Detect which cell encompasses the target text, then output its [x, y] center coordinate. 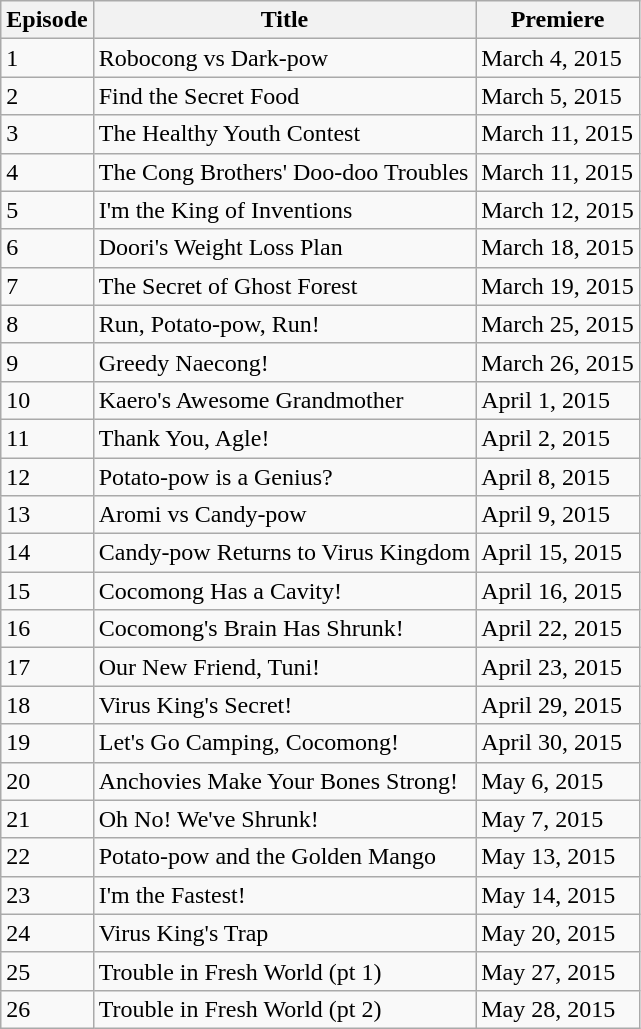
Virus King's Secret! [284, 705]
May 13, 2015 [558, 857]
April 8, 2015 [558, 477]
May 7, 2015 [558, 819]
I'm the Fastest! [284, 895]
May 14, 2015 [558, 895]
Kaero's Awesome Grandmother [284, 400]
13 [47, 515]
Episode [47, 20]
May 6, 2015 [558, 781]
12 [47, 477]
April 30, 2015 [558, 743]
May 27, 2015 [558, 971]
1 [47, 58]
The Secret of Ghost Forest [284, 286]
16 [47, 629]
Trouble in Fresh World (pt 1) [284, 971]
7 [47, 286]
April 22, 2015 [558, 629]
April 9, 2015 [558, 515]
I'm the King of Inventions [284, 210]
22 [47, 857]
15 [47, 591]
March 4, 2015 [558, 58]
Oh No! We've Shrunk! [284, 819]
21 [47, 819]
Run, Potato-pow, Run! [284, 324]
19 [47, 743]
14 [47, 553]
25 [47, 971]
Our New Friend, Tuni! [284, 667]
April 23, 2015 [558, 667]
Anchovies Make Your Bones Strong! [284, 781]
April 16, 2015 [558, 591]
Aromi vs Candy-pow [284, 515]
Potato-pow is a Genius? [284, 477]
9 [47, 362]
March 12, 2015 [558, 210]
26 [47, 1009]
23 [47, 895]
11 [47, 438]
Virus King's Trap [284, 933]
5 [47, 210]
April 15, 2015 [558, 553]
4 [47, 172]
Cocomong's Brain Has Shrunk! [284, 629]
April 1, 2015 [558, 400]
Find the Secret Food [284, 96]
March 19, 2015 [558, 286]
24 [47, 933]
March 18, 2015 [558, 248]
March 5, 2015 [558, 96]
Let's Go Camping, Cocomong! [284, 743]
March 25, 2015 [558, 324]
8 [47, 324]
Cocomong Has a Cavity! [284, 591]
April 2, 2015 [558, 438]
20 [47, 781]
3 [47, 134]
Thank You, Agle! [284, 438]
March 26, 2015 [558, 362]
Potato-pow and the Golden Mango [284, 857]
6 [47, 248]
Greedy Naecong! [284, 362]
Trouble in Fresh World (pt 2) [284, 1009]
Robocong vs Dark-pow [284, 58]
May 28, 2015 [558, 1009]
The Healthy Youth Contest [284, 134]
May 20, 2015 [558, 933]
17 [47, 667]
18 [47, 705]
10 [47, 400]
Doori's Weight Loss Plan [284, 248]
2 [47, 96]
Title [284, 20]
The Cong Brothers' Doo-doo Troubles [284, 172]
Candy-pow Returns to Virus Kingdom [284, 553]
Premiere [558, 20]
April 29, 2015 [558, 705]
